Pinpoint the cell where the given text exists, returning its (X, Y) midpoint coordinate. 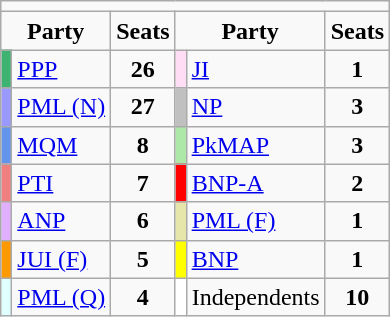
5 (143, 259)
6 (143, 221)
10 (357, 297)
2 (357, 183)
PTI (62, 183)
Independents (256, 297)
JI (256, 69)
ANP (62, 221)
NP (256, 107)
PML (Q) (62, 297)
27 (143, 107)
7 (143, 183)
4 (143, 297)
BNP-A (256, 183)
PML (F) (256, 221)
BNP (256, 259)
JUI (F) (62, 259)
PkMAP (256, 145)
MQM (62, 145)
8 (143, 145)
26 (143, 69)
PPP (62, 69)
PML (N) (62, 107)
